Detect which cell encompasses the target text, then output its (x, y) center coordinate. 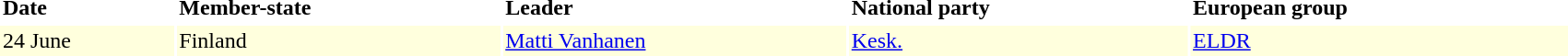
24 June (87, 40)
Finland (337, 40)
Kesk. (1018, 40)
ELDR (1379, 40)
Matti Vanhanen (674, 40)
